Scan for the cell matching the given text and deliver its (x, y) coordinate at center. 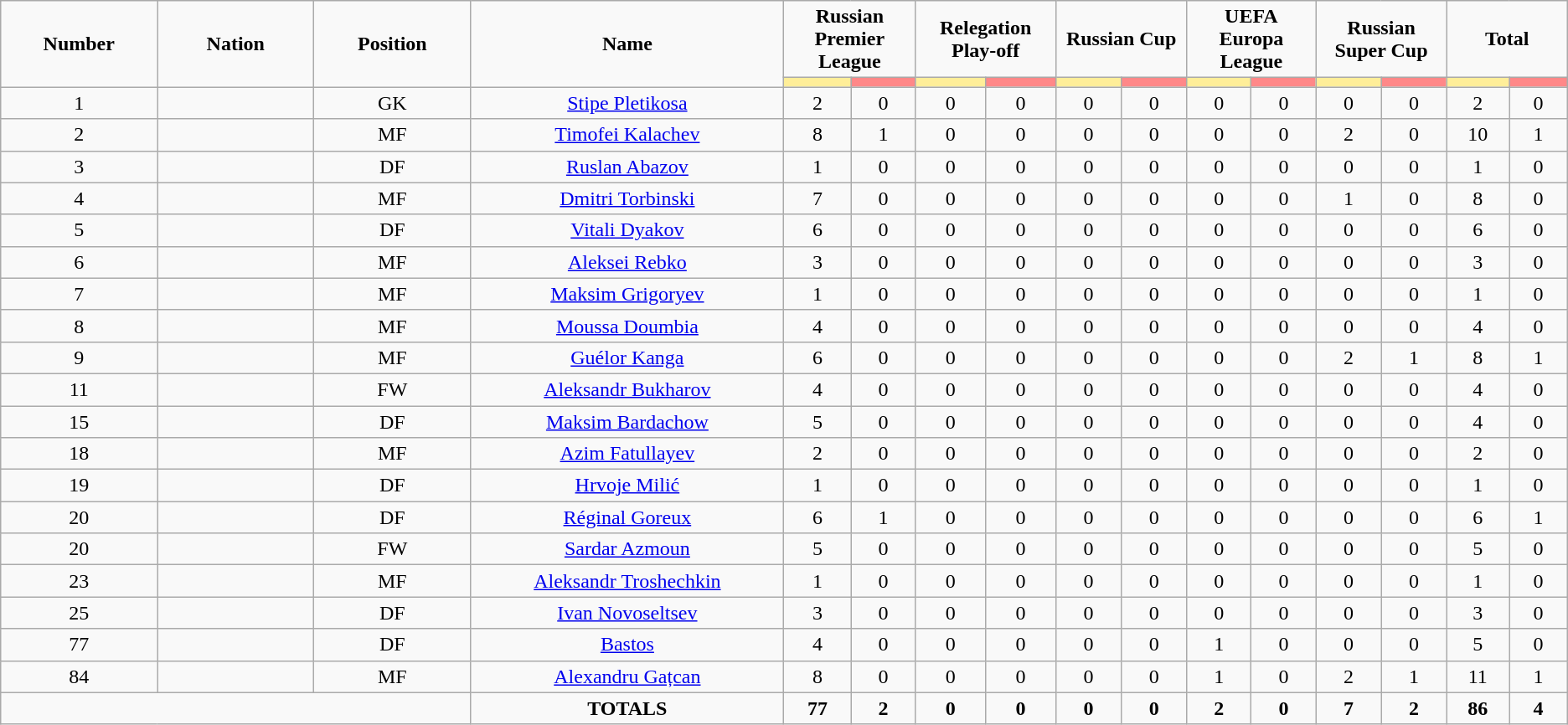
23 (79, 581)
UEFA Europa League (1251, 39)
Maksim Bardachow (627, 421)
Hrvoje Milić (627, 486)
Réginal Goreux (627, 517)
Position (392, 44)
Aleksandr Bukharov (627, 389)
Maksim Grigoryev (627, 294)
Ivan Novoseltsev (627, 613)
Nation (236, 44)
Stipe Pletikosa (627, 103)
Russian Cup (1122, 39)
Dmitri Torbinski (627, 198)
Timofei Kalachev (627, 135)
19 (79, 486)
Name (627, 44)
Aleksei Rebko (627, 262)
Bastos (627, 645)
Total (1507, 39)
84 (79, 676)
25 (79, 613)
TOTALS (627, 708)
Sardar Azmoun (627, 549)
10 (1478, 135)
9 (79, 357)
Russian Super Cup (1381, 39)
Alexandru Gațcan (627, 676)
Guélor Kanga (627, 357)
86 (1478, 708)
Moussa Doumbia (627, 326)
Russian Premier League (849, 39)
Relegation Play-off (986, 39)
18 (79, 454)
GK (392, 103)
15 (79, 421)
Ruslan Abazov (627, 167)
Number (79, 44)
Vitali Dyakov (627, 230)
Aleksandr Troshechkin (627, 581)
Azim Fatullayev (627, 454)
